Return the [x, y] coordinate for the center point of the cell that contains the specified text.  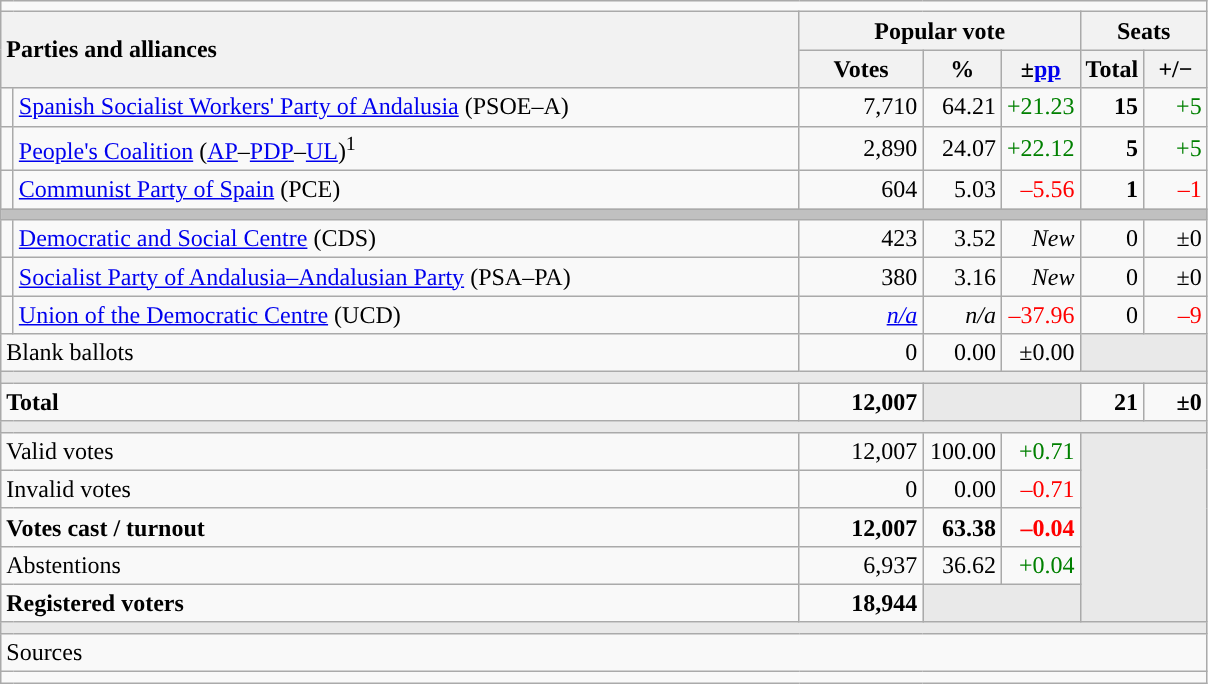
Sources [604, 652]
–1 [1176, 190]
21 [1112, 402]
36.62 [962, 565]
Socialist Party of Andalusia–Andalusian Party (PSA–PA) [406, 277]
Abstentions [400, 565]
People's Coalition (AP–PDP–UL)1 [406, 148]
Union of the Democratic Centre (UCD) [406, 315]
3.52 [962, 239]
Communist Party of Spain (PCE) [406, 190]
Invalid votes [400, 489]
% [962, 69]
6,937 [861, 565]
–0.04 [1040, 527]
3.16 [962, 277]
100.00 [962, 451]
Parties and alliances [400, 50]
–37.96 [1040, 315]
–5.56 [1040, 190]
+/− [1176, 69]
Votes [861, 69]
7,710 [861, 107]
1 [1112, 190]
5.03 [962, 190]
+0.71 [1040, 451]
+21.23 [1040, 107]
18,944 [861, 603]
–0.71 [1040, 489]
Seats [1144, 31]
604 [861, 190]
±pp [1040, 69]
423 [861, 239]
Votes cast / turnout [400, 527]
Blank ballots [400, 353]
63.38 [962, 527]
15 [1112, 107]
24.07 [962, 148]
Valid votes [400, 451]
5 [1112, 148]
Registered voters [400, 603]
2,890 [861, 148]
Democratic and Social Centre (CDS) [406, 239]
380 [861, 277]
–9 [1176, 315]
+0.04 [1040, 565]
±0.00 [1040, 353]
+22.12 [1040, 148]
64.21 [962, 107]
Popular vote [940, 31]
Spanish Socialist Workers' Party of Andalusia (PSOE–A) [406, 107]
